Return the [x, y] coordinate for the center point of the cell that contains the specified text.  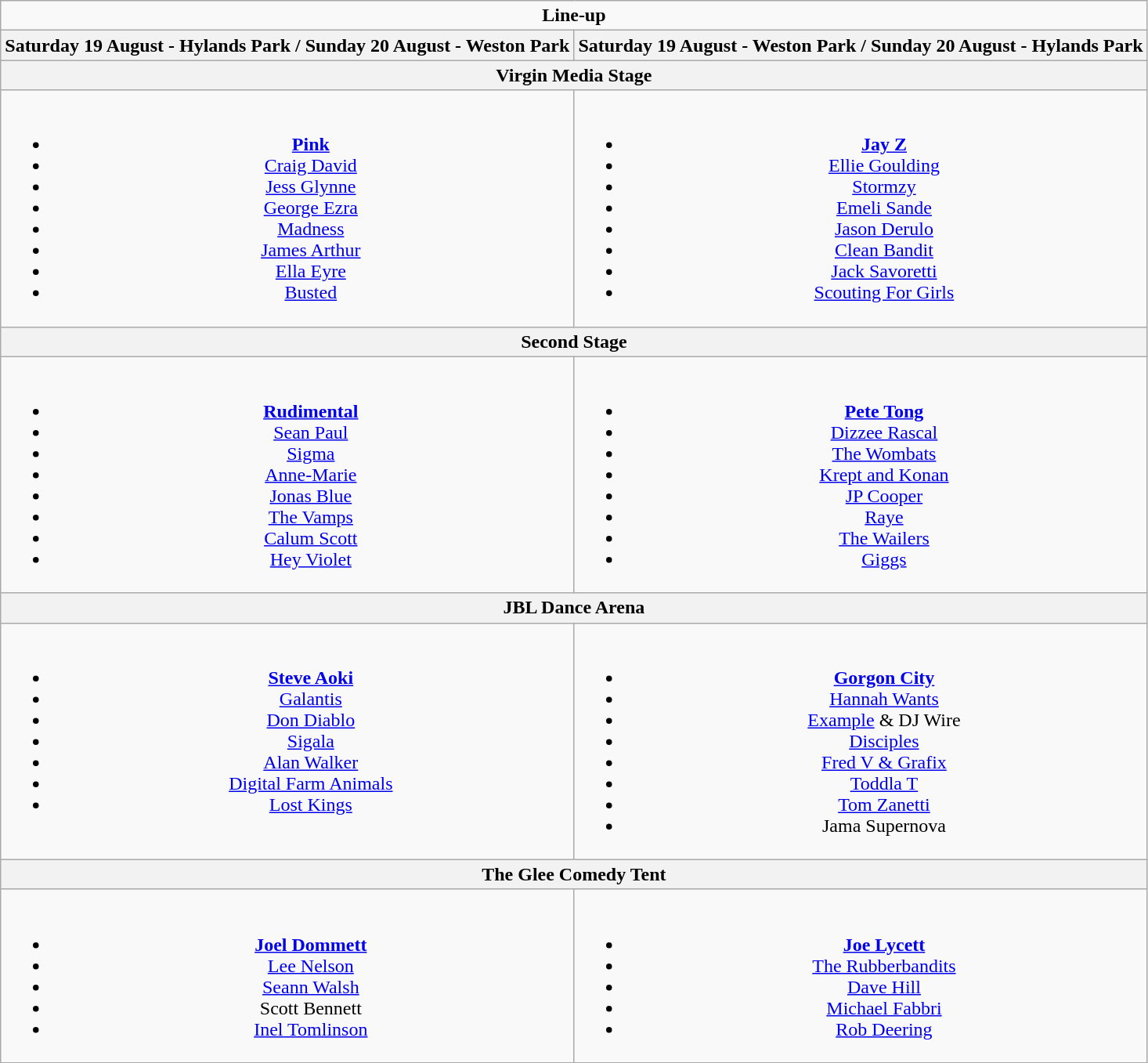
Jay ZEllie GouldingStormzyEmeli SandeJason DeruloClean BanditJack SavorettiScouting For Girls [861, 208]
Joel DommettLee NelsonSeann WalshScott BennettInel Tomlinson [287, 976]
Second Stage [574, 342]
JBL Dance Arena [574, 608]
The Glee Comedy Tent [574, 874]
Virgin Media Stage [574, 75]
Steve AokiGalantisDon DiabloSigalaAlan WalkerDigital Farm AnimalsLost Kings [287, 741]
Pete TongDizzee RascalThe WombatsKrept and KonanJP CooperRayeThe WailersGiggs [861, 475]
Line-up [574, 16]
PinkCraig DavidJess GlynneGeorge EzraMadnessJames ArthurElla EyreBusted [287, 208]
Joe LycettThe RubberbanditsDave HillMichael FabbriRob Deering [861, 976]
RudimentalSean PaulSigmaAnne-MarieJonas BlueThe VampsCalum ScottHey Violet [287, 475]
Gorgon CityHannah WantsExample & DJ WireDisciplesFred V & GrafixToddla TTom ZanettiJama Supernova [861, 741]
Saturday 19 August - Weston Park / Sunday 20 August - Hylands Park [861, 45]
Saturday 19 August - Hylands Park / Sunday 20 August - Weston Park [287, 45]
